Find where the given text appears and provide that cell's center as (X, Y) coordinate. 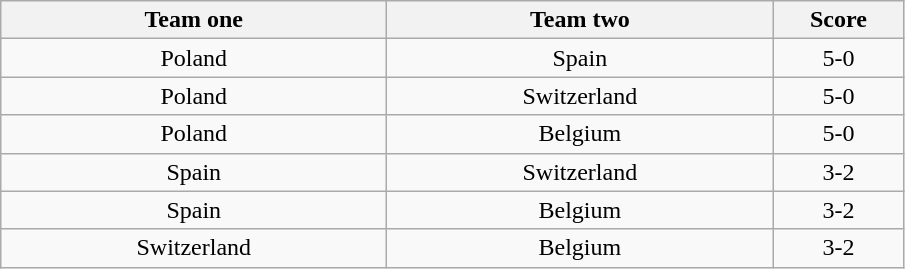
Team one (194, 20)
Team two (580, 20)
Score (838, 20)
